Find where the given text appears and provide that cell's center as (X, Y) coordinate. 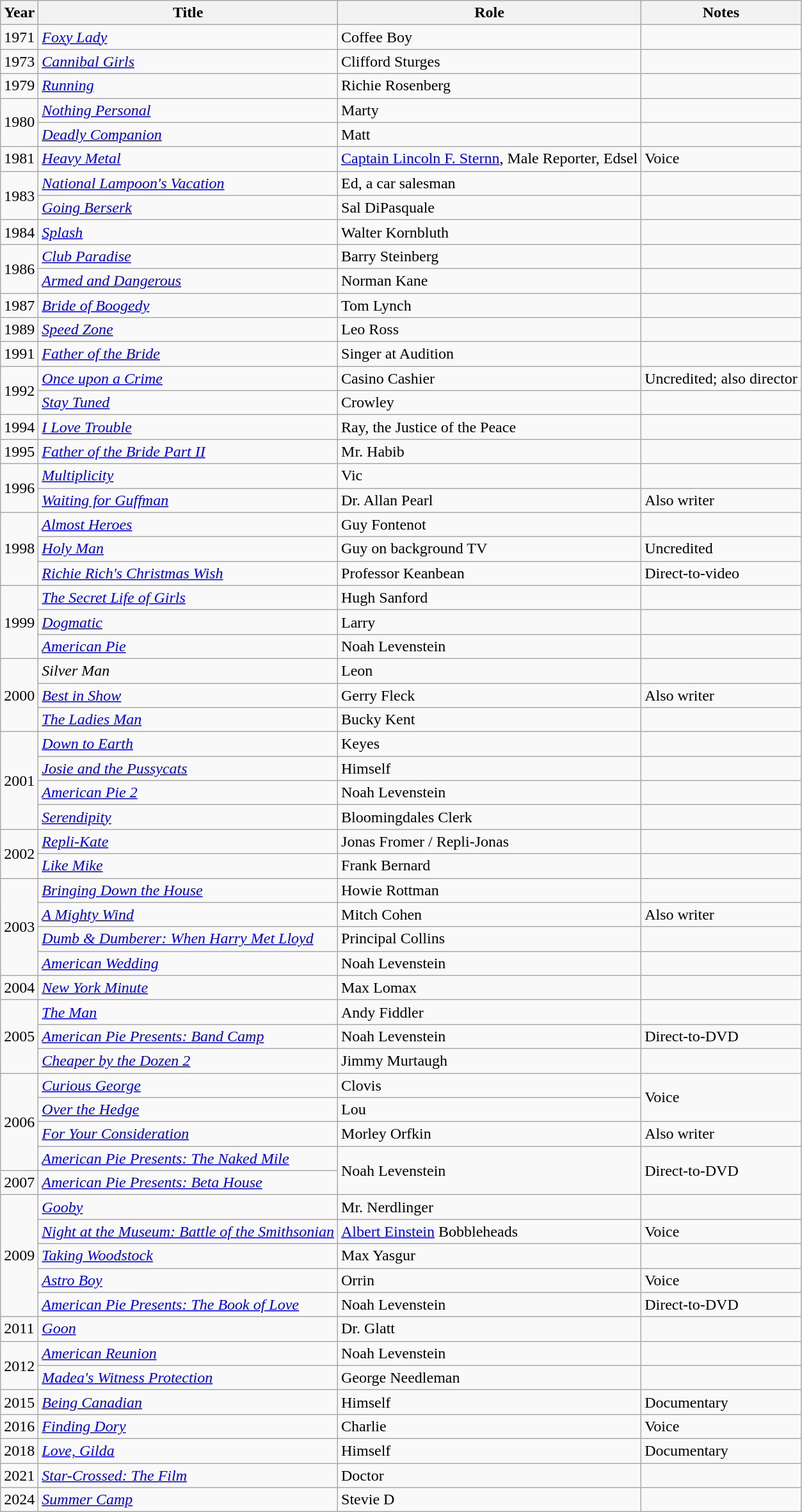
Uncredited (721, 549)
Hugh Sanford (490, 597)
Lou (490, 1110)
1973 (19, 61)
2001 (19, 781)
George Needleman (490, 1378)
Splash (188, 232)
1979 (19, 86)
Walter Kornbluth (490, 232)
Bringing Down the House (188, 890)
Cheaper by the Dozen 2 (188, 1061)
Leo Ross (490, 330)
Jimmy Murtaugh (490, 1061)
1994 (19, 427)
2009 (19, 1256)
Principal Collins (490, 939)
Direct-to-video (721, 573)
Finding Dory (188, 1426)
Summer Camp (188, 1500)
Guy on background TV (490, 549)
2011 (19, 1329)
Richie Rosenberg (490, 86)
Vic (490, 476)
Madea's Witness Protection (188, 1378)
Guy Fontenot (490, 524)
Frank Bernard (490, 866)
New York Minute (188, 988)
Almost Heroes (188, 524)
American Pie Presents: The Book of Love (188, 1305)
Star-Crossed: The Film (188, 1475)
Being Canadian (188, 1402)
Leon (490, 671)
A Mighty Wind (188, 915)
American Pie Presents: Band Camp (188, 1036)
For Your Consideration (188, 1134)
American Pie Presents: The Naked Mile (188, 1158)
2007 (19, 1183)
Taking Woodstock (188, 1256)
Going Berserk (188, 207)
Cannibal Girls (188, 61)
Heavy Metal (188, 159)
Max Yasgur (490, 1256)
1991 (19, 354)
Singer at Audition (490, 354)
Mr. Habib (490, 451)
1989 (19, 330)
Running (188, 86)
2018 (19, 1451)
2016 (19, 1426)
Dumb & Dumberer: When Harry Met Lloyd (188, 939)
1996 (19, 488)
Doctor (490, 1475)
Casino Cashier (490, 378)
1971 (19, 37)
Multiplicity (188, 476)
Night at the Museum: Battle of the Smithsonian (188, 1232)
Clifford Sturges (490, 61)
Sal DiPasquale (490, 207)
Bloomingdales Clerk (490, 817)
Role (490, 13)
Once upon a Crime (188, 378)
Albert Einstein Bobbleheads (490, 1232)
1999 (19, 622)
2005 (19, 1036)
2006 (19, 1122)
American Pie (188, 646)
Marty (490, 110)
Larry (490, 622)
Crowley (490, 403)
1986 (19, 268)
2015 (19, 1402)
1981 (19, 159)
Captain Lincoln F. Sternn, Male Reporter, Edsel (490, 159)
Coffee Boy (490, 37)
Year (19, 13)
2004 (19, 988)
Serendipity (188, 817)
Waiting for Guffman (188, 500)
Dogmatic (188, 622)
Deadly Companion (188, 134)
Mr. Nerdlinger (490, 1207)
Curious George (188, 1085)
Gerry Fleck (490, 695)
1998 (19, 549)
1995 (19, 451)
1992 (19, 391)
1980 (19, 122)
Ed, a car salesman (490, 183)
Over the Hedge (188, 1110)
The Man (188, 1012)
Astro Boy (188, 1280)
Stevie D (490, 1500)
Norman Kane (490, 280)
Bride of Boogedy (188, 305)
Goon (188, 1329)
Max Lomax (490, 988)
American Wedding (188, 963)
2012 (19, 1365)
Best in Show (188, 695)
Uncredited; also director (721, 378)
American Reunion (188, 1353)
Matt (490, 134)
Notes (721, 13)
Dr. Allan Pearl (490, 500)
Howie Rottman (490, 890)
Stay Tuned (188, 403)
Armed and Dangerous (188, 280)
2021 (19, 1475)
Orrin (490, 1280)
I Love Trouble (188, 427)
Professor Keanbean (490, 573)
2003 (19, 927)
2024 (19, 1500)
The Ladies Man (188, 720)
Jonas Fromer / Repli-Jonas (490, 841)
Charlie (490, 1426)
Father of the Bride (188, 354)
Mitch Cohen (490, 915)
Clovis (490, 1085)
Morley Orfkin (490, 1134)
American Pie Presents: Beta House (188, 1183)
2002 (19, 854)
Club Paradise (188, 256)
Speed Zone (188, 330)
1983 (19, 195)
Holy Man (188, 549)
Ray, the Justice of the Peace (490, 427)
Repli-Kate (188, 841)
American Pie 2 (188, 793)
Like Mike (188, 866)
Bucky Kent (490, 720)
Dr. Glatt (490, 1329)
Barry Steinberg (490, 256)
Keyes (490, 744)
Foxy Lady (188, 37)
Father of the Bride Part II (188, 451)
The Secret Life of Girls (188, 597)
Down to Earth (188, 744)
Gooby (188, 1207)
Josie and the Pussycats (188, 768)
2000 (19, 695)
National Lampoon's Vacation (188, 183)
Nothing Personal (188, 110)
Richie Rich's Christmas Wish (188, 573)
1984 (19, 232)
Title (188, 13)
Silver Man (188, 671)
Andy Fiddler (490, 1012)
1987 (19, 305)
Love, Gilda (188, 1451)
Tom Lynch (490, 305)
